From the cell containing the given text, extract its center point as (x, y) coordinate. 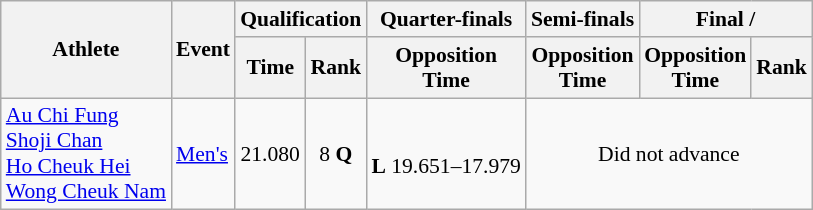
Did not advance (669, 154)
Event (203, 50)
Final / (726, 19)
Au Chi FungShoji ChanHo Cheuk HeiWong Cheuk Nam (86, 154)
Athlete (86, 50)
L 19.651–17.979 (446, 154)
Time (270, 68)
Semi-finals (582, 19)
Men's (203, 154)
21.080 (270, 154)
Quarter-finals (446, 19)
8 Q (336, 154)
Qualification (300, 19)
